Detect which cell encompasses the target text, then output its [X, Y] center coordinate. 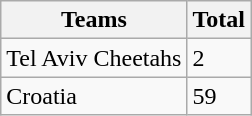
Tel Aviv Cheetahs [94, 58]
Teams [94, 20]
Croatia [94, 96]
Total [219, 20]
59 [219, 96]
2 [219, 58]
